Find where the given text appears and provide that cell's center as [X, Y] coordinate. 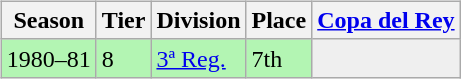
Tier [124, 20]
Place [279, 20]
Season [48, 20]
Division [198, 20]
7th [279, 58]
3ª Reg. [198, 58]
Copa del Rey [386, 20]
1980–81 [48, 58]
8 [124, 58]
